Locate the cell with the specified text and output its [x, y] center coordinate. 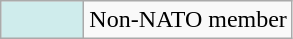
Non-NATO member [188, 20]
